Identify which cell holds the provided text, then report its [x, y] central coordinate. 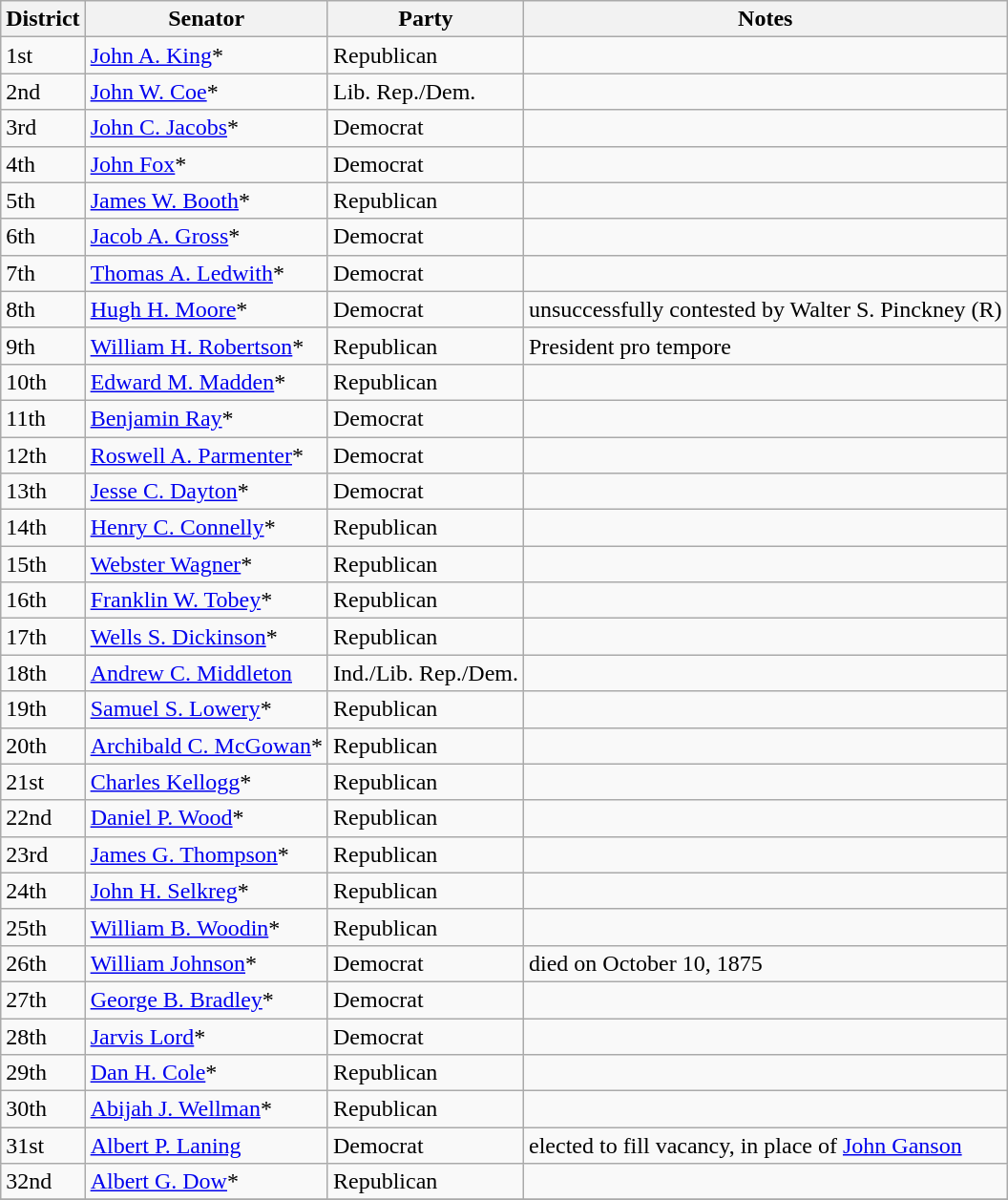
Roswell A. Parmenter* [206, 455]
Jesse C. Dayton* [206, 492]
died on October 10, 1875 [766, 963]
Hugh H. Moore* [206, 309]
Daniel P. Wood* [206, 818]
John H. Selkreg* [206, 891]
30th [43, 1109]
19th [43, 709]
22nd [43, 818]
James G. Thompson* [206, 854]
24th [43, 891]
26th [43, 963]
Albert G. Dow* [206, 1182]
3rd [43, 128]
9th [43, 346]
Andrew C. Middleton [206, 673]
32nd [43, 1182]
William H. Robertson* [206, 346]
Wells S. Dickinson* [206, 637]
12th [43, 455]
28th [43, 1036]
John C. Jacobs* [206, 128]
District [43, 19]
Lib. Rep./Dem. [426, 92]
18th [43, 673]
8th [43, 309]
William B. Woodin* [206, 927]
2nd [43, 92]
Senator [206, 19]
10th [43, 382]
4th [43, 164]
21st [43, 782]
George B. Bradley* [206, 1000]
Abijah J. Wellman* [206, 1109]
elected to fill vacancy, in place of John Ganson [766, 1146]
16th [43, 600]
Thomas A. Ledwith* [206, 273]
Jarvis Lord* [206, 1036]
13th [43, 492]
5th [43, 200]
Franklin W. Tobey* [206, 600]
14th [43, 528]
Charles Kellogg* [206, 782]
Ind./Lib. Rep./Dem. [426, 673]
31st [43, 1146]
Webster Wagner* [206, 564]
John Fox* [206, 164]
11th [43, 418]
15th [43, 564]
25th [43, 927]
Albert P. Laning [206, 1146]
Samuel S. Lowery* [206, 709]
7th [43, 273]
John A. King* [206, 55]
Dan H. Cole* [206, 1073]
1st [43, 55]
20th [43, 746]
President pro tempore [766, 346]
Edward M. Madden* [206, 382]
Jacob A. Gross* [206, 237]
James W. Booth* [206, 200]
Archibald C. McGowan* [206, 746]
17th [43, 637]
Henry C. Connelly* [206, 528]
Party [426, 19]
Notes [766, 19]
unsuccessfully contested by Walter S. Pinckney (R) [766, 309]
John W. Coe* [206, 92]
29th [43, 1073]
William Johnson* [206, 963]
27th [43, 1000]
Benjamin Ray* [206, 418]
6th [43, 237]
23rd [43, 854]
